Locate the cell with the specified text and output its (X, Y) center coordinate. 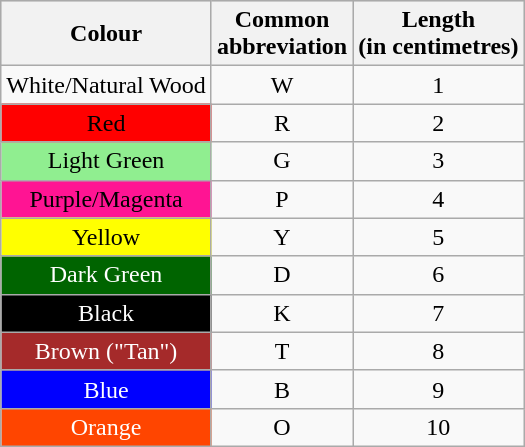
P (282, 199)
2 (438, 123)
9 (438, 389)
K (282, 313)
1 (438, 85)
10 (438, 427)
3 (438, 161)
Black (106, 313)
Red (106, 123)
Colour (106, 34)
Yellow (106, 237)
Y (282, 237)
Dark Green (106, 275)
R (282, 123)
Orange (106, 427)
G (282, 161)
W (282, 85)
Light Green (106, 161)
O (282, 427)
4 (438, 199)
8 (438, 351)
Commonabbreviation (282, 34)
5 (438, 237)
6 (438, 275)
7 (438, 313)
T (282, 351)
Purple/Magenta (106, 199)
D (282, 275)
Length(in centimetres) (438, 34)
White/Natural Wood (106, 85)
Blue (106, 389)
Brown ("Tan") (106, 351)
B (282, 389)
